Return (x, y) of the center of cell containing provided text 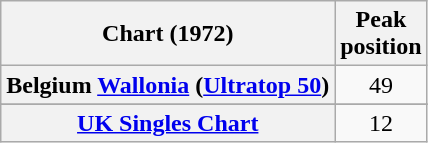
49 (381, 85)
Peakposition (381, 34)
12 (381, 123)
Chart (1972) (168, 34)
Belgium Wallonia (Ultratop 50) (168, 85)
UK Singles Chart (168, 123)
